Extract the (X, Y) coordinate from the center of the cell holding the provided text.  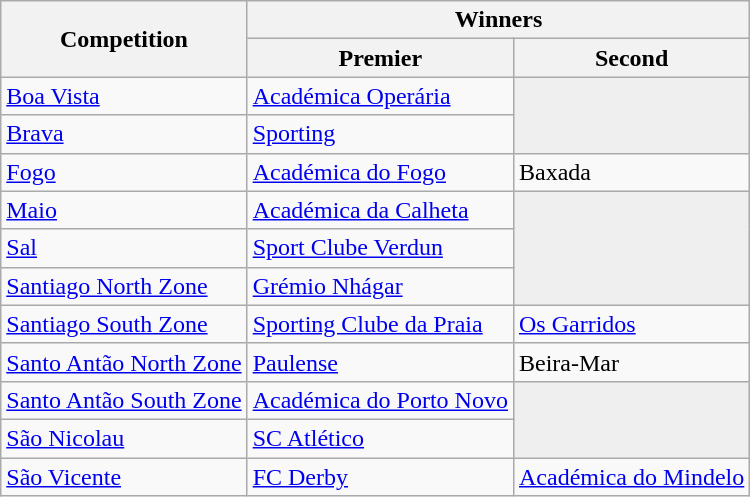
Académica do Mindelo (631, 477)
Santo Antão South Zone (124, 400)
Santiago South Zone (124, 324)
Santiago North Zone (124, 286)
Sporting (380, 134)
São Vicente (124, 477)
Premier (380, 58)
Maio (124, 210)
Second (631, 58)
Académica da Calheta (380, 210)
Paulense (380, 362)
FC Derby (380, 477)
Baxada (631, 172)
São Nicolau (124, 438)
Boa Vista (124, 96)
Fogo (124, 172)
Os Garridos (631, 324)
Académica Operária (380, 96)
Winners (498, 20)
Sal (124, 248)
Brava (124, 134)
SC Atlético (380, 438)
Sporting Clube da Praia (380, 324)
Grémio Nhágar (380, 286)
Académica do Porto Novo (380, 400)
Santo Antão North Zone (124, 362)
Competition (124, 39)
Beira-Mar (631, 362)
Sport Clube Verdun (380, 248)
Académica do Fogo (380, 172)
